Find where the given text appears and provide that cell's center as (x, y) coordinate. 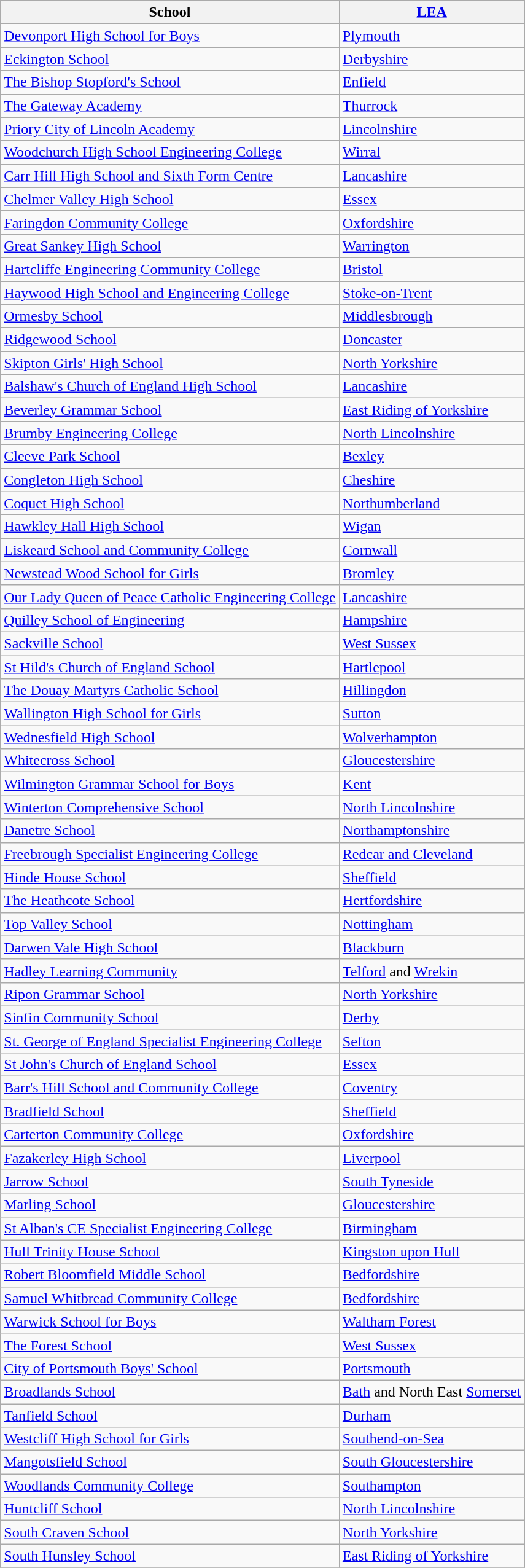
Bath and North East Somerset (432, 1392)
Coventry (432, 1088)
Hartlepool (432, 667)
Hull Trinity House School (170, 1252)
Cleeve Park School (170, 457)
Mangotsfield School (170, 1462)
Hampshire (432, 620)
Huntcliff School (170, 1509)
The Bishop Stopford's School (170, 82)
Bristol (432, 269)
Ormesby School (170, 316)
Kent (432, 784)
St Alban's CE Specialist Engineering College (170, 1228)
Warwick School for Boys (170, 1322)
Sinfin Community School (170, 1017)
Skipton Girls' High School (170, 363)
Wilmington Grammar School for Boys (170, 784)
Lincolnshire (432, 129)
Sefton (432, 1041)
Hinde House School (170, 877)
Durham (432, 1415)
Bradfield School (170, 1111)
Winterton Comprehensive School (170, 807)
Darwen Vale High School (170, 947)
Robert Bloomfield Middle School (170, 1275)
Balshaw's Church of England High School (170, 386)
Birmingham (432, 1228)
Broadlands School (170, 1392)
Blackburn (432, 947)
Carr Hill High School and Sixth Form Centre (170, 176)
Tanfield School (170, 1415)
The Forest School (170, 1345)
Wirral (432, 152)
Devonport High School for Boys (170, 36)
Newstead Wood School for Girls (170, 573)
South Hunsley School (170, 1556)
School (170, 12)
Sackville School (170, 643)
Redcar and Cleveland (432, 854)
Northumberland (432, 503)
Bromley (432, 573)
Eckington School (170, 59)
Cheshire (432, 480)
Derbyshire (432, 59)
Enfield (432, 82)
Stoke-on-Trent (432, 293)
Hillingdon (432, 691)
Ridgewood School (170, 340)
Middlesbrough (432, 316)
Thurrock (432, 106)
Samuel Whitbread Community College (170, 1298)
Nottingham (432, 924)
Great Sankey High School (170, 246)
Priory City of Lincoln Academy (170, 129)
Ripon Grammar School (170, 994)
Danetre School (170, 831)
Chelmer Valley High School (170, 199)
Congleton High School (170, 480)
Coquet High School (170, 503)
Northamptonshire (432, 831)
Jarrow School (170, 1182)
Faringdon Community College (170, 222)
Derby (432, 1017)
The Heathcote School (170, 901)
The Gateway Academy (170, 106)
Warrington (432, 246)
Brumby Engineering College (170, 433)
Fazakerley High School (170, 1158)
Hadley Learning Community (170, 971)
Bexley (432, 457)
South Tyneside (432, 1182)
St Hild's Church of England School (170, 667)
Sutton (432, 714)
Wigan (432, 527)
South Gloucestershire (432, 1462)
Liskeard School and Community College (170, 550)
Quilley School of Engineering (170, 620)
Marling School (170, 1205)
Haywood High School and Engineering College (170, 293)
Southampton (432, 1486)
Our Lady Queen of Peace Catholic Engineering College (170, 597)
LEA (432, 12)
Plymouth (432, 36)
Wolverhampton (432, 737)
Hertfordshire (432, 901)
Kingston upon Hull (432, 1252)
Barr's Hill School and Community College (170, 1088)
Wednesfield High School (170, 737)
Hartcliffe Engineering Community College (170, 269)
Hawkley Hall High School (170, 527)
Portsmouth (432, 1368)
Doncaster (432, 340)
South Craven School (170, 1532)
Liverpool (432, 1158)
Westcliff High School for Girls (170, 1439)
Woodlands Community College (170, 1486)
The Douay Martyrs Catholic School (170, 691)
City of Portsmouth Boys' School (170, 1368)
Wallington High School for Girls (170, 714)
Beverley Grammar School (170, 410)
Carterton Community College (170, 1135)
Top Valley School (170, 924)
Waltham Forest (432, 1322)
St John's Church of England School (170, 1065)
St. George of England Specialist Engineering College (170, 1041)
Cornwall (432, 550)
Woodchurch High School Engineering College (170, 152)
Southend-on-Sea (432, 1439)
Whitecross School (170, 761)
Freebrough Specialist Engineering College (170, 854)
Telford and Wrekin (432, 971)
